Identify which cell holds the provided text, then report its [X, Y] central coordinate. 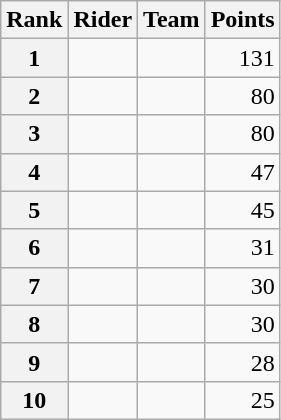
Rank [34, 20]
Points [242, 20]
45 [242, 210]
Team [172, 20]
6 [34, 248]
4 [34, 172]
31 [242, 248]
9 [34, 362]
10 [34, 400]
1 [34, 58]
28 [242, 362]
8 [34, 324]
7 [34, 286]
47 [242, 172]
25 [242, 400]
3 [34, 134]
Rider [103, 20]
2 [34, 96]
5 [34, 210]
131 [242, 58]
